Search for the cell housing the specified text and yield its [X, Y] center coordinate. 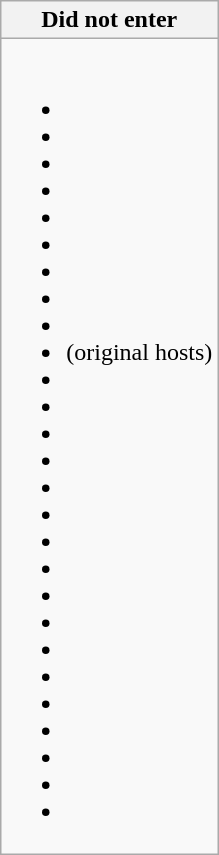
Did not enter [110, 20]
(original hosts) [110, 446]
